Locate the cell with the specified text and output its (X, Y) center coordinate. 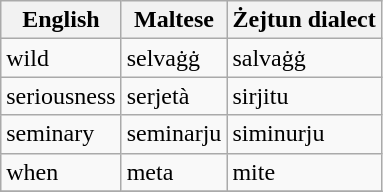
English (61, 20)
meta (174, 172)
Maltese (174, 20)
selvaġġ (174, 58)
salvaġġ (304, 58)
when (61, 172)
siminurju (304, 134)
wild (61, 58)
seriousness (61, 96)
seminarju (174, 134)
mite (304, 172)
seminary (61, 134)
sirjitu (304, 96)
serjetà (174, 96)
Żejtun dialect (304, 20)
